Determine the [X, Y] coordinate at the center of the cell enclosing the given text.  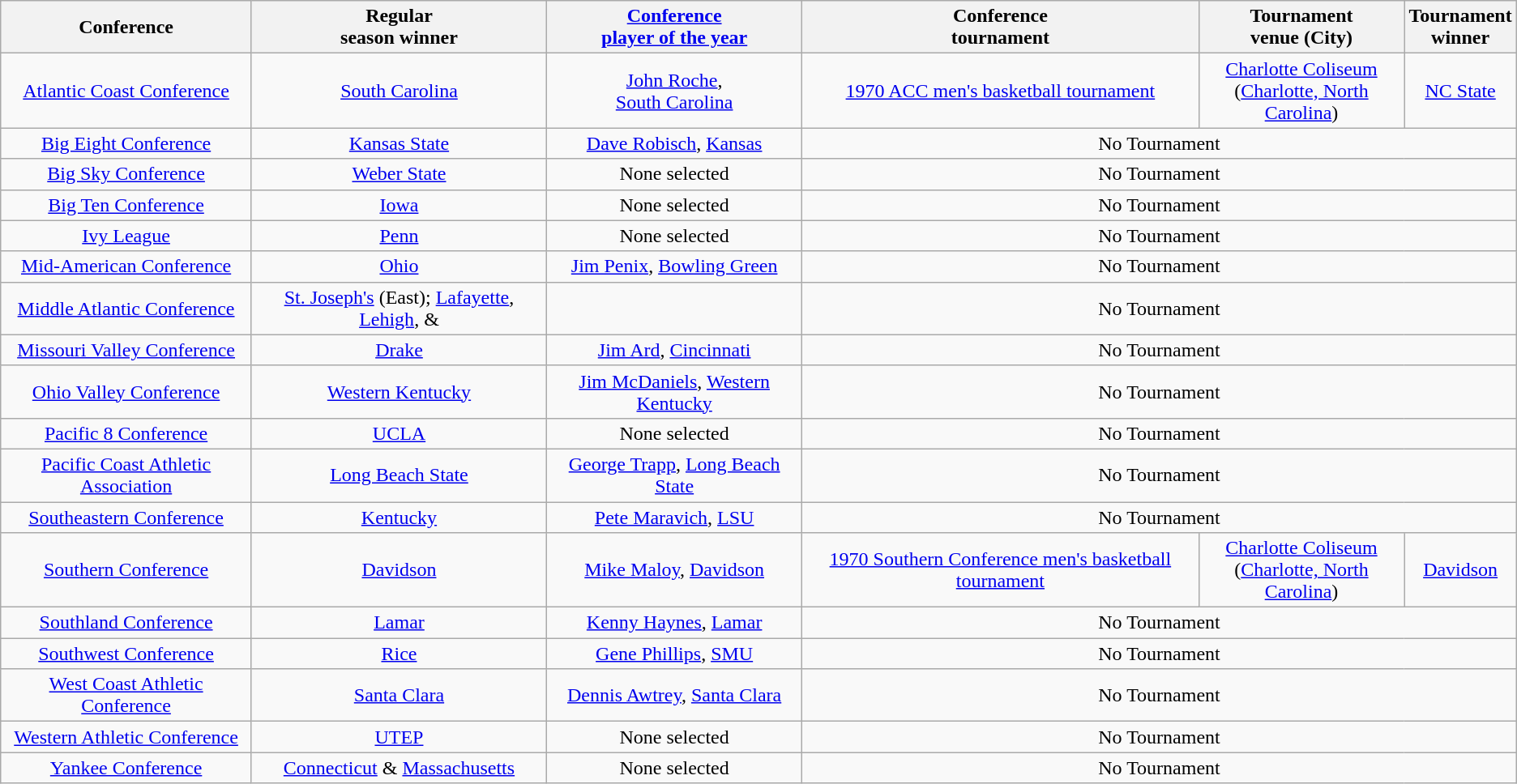
Mid-American Conference [126, 266]
UCLA [399, 433]
Dennis Awtrey, Santa Clara [674, 695]
Lamar [399, 623]
Santa Clara [399, 695]
Mike Maloy, Davidson [674, 570]
Missouri Valley Conference [126, 350]
Conference [126, 28]
Ohio Valley Conference [126, 392]
Pete Maravich, LSU [674, 518]
Kentucky [399, 518]
John Roche,South Carolina [674, 91]
Weber State [399, 174]
Pacific 8 Conference [126, 433]
Jim Penix, Bowling Green [674, 266]
Kenny Haynes, Lamar [674, 623]
Western Kentucky [399, 392]
NC State [1460, 91]
Western Athletic Conference [126, 737]
Conference player of the year [674, 28]
St. Joseph's (East); Lafayette, Lehigh, & [399, 308]
1970 ACC men's basketball tournament [1000, 91]
Southern Conference [126, 570]
Southland Conference [126, 623]
Connecticut & Massachusetts [399, 768]
Yankee Conference [126, 768]
George Trapp, Long Beach State [674, 475]
Big Sky Conference [126, 174]
Jim Ard, Cincinnati [674, 350]
Southeastern Conference [126, 518]
Pacific Coast Athletic Association [126, 475]
Tournament winner [1460, 28]
Drake [399, 350]
Southwest Conference [126, 654]
Dave Robisch, Kansas [674, 143]
Tournament venue (City) [1301, 28]
Big Ten Conference [126, 205]
Atlantic Coast Conference [126, 91]
Regular season winner [399, 28]
Ohio [399, 266]
Iowa [399, 205]
Ivy League [126, 236]
Middle Atlantic Conference [126, 308]
1970 Southern Conference men's basketball tournament [1000, 570]
Gene Phillips, SMU [674, 654]
West Coast Athletic Conference [126, 695]
UTEP [399, 737]
Kansas State [399, 143]
Long Beach State [399, 475]
Conference tournament [1000, 28]
Penn [399, 236]
Jim McDaniels, Western Kentucky [674, 392]
Rice [399, 654]
South Carolina [399, 91]
Big Eight Conference [126, 143]
